For the text-containing cell, return its midpoint in (x, y) coordinate format. 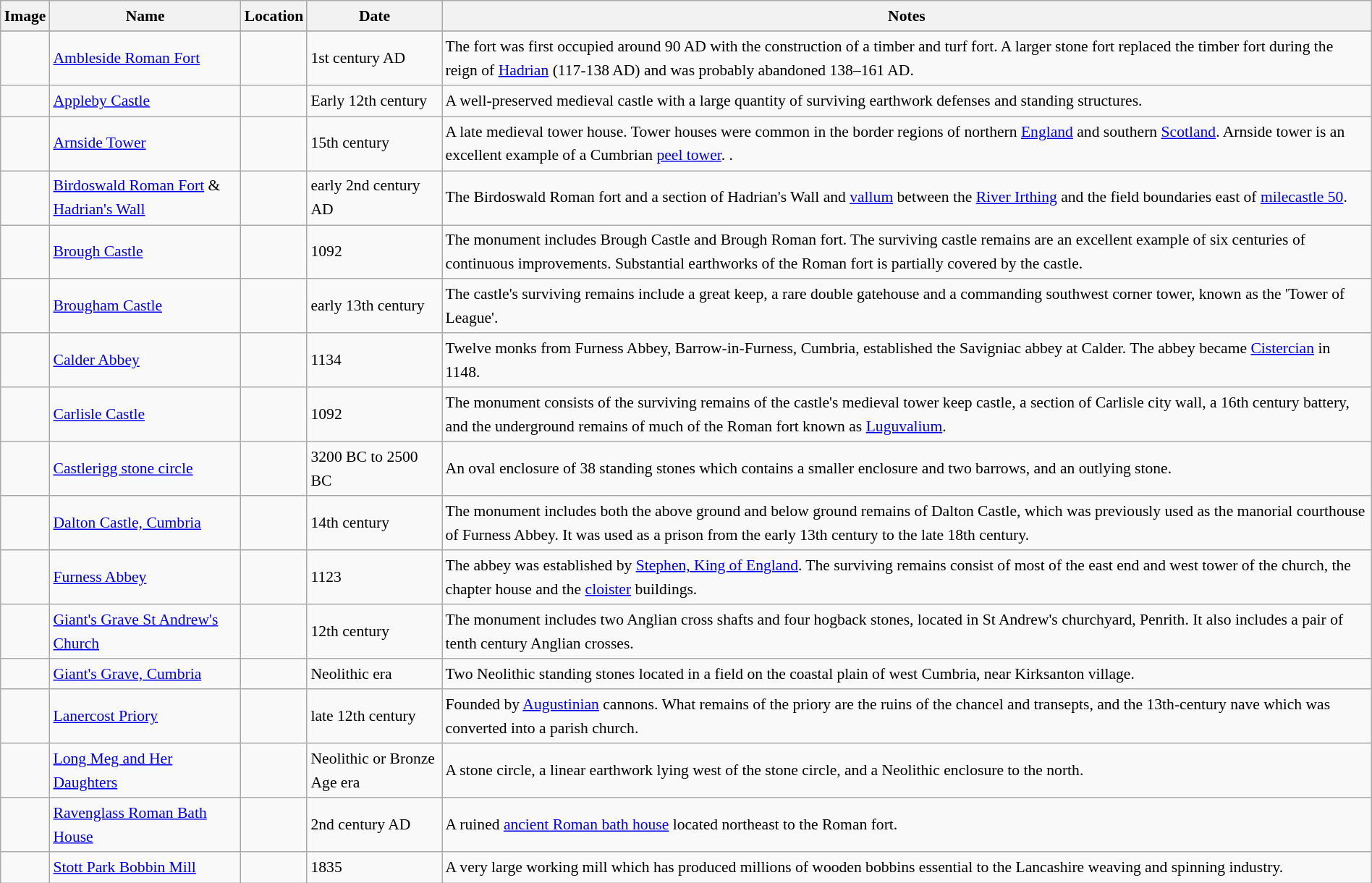
early 2nd century AD (374, 198)
Neolithic or Bronze Age era (374, 772)
1134 (374, 360)
12th century (374, 631)
Image (25, 16)
Arnside Tower (145, 143)
Brougham Castle (145, 307)
1835 (374, 867)
Furness Abbey (145, 578)
Appleby Castle (145, 101)
Notes (906, 16)
Giant's Grave, Cumbria (145, 675)
1st century AD (374, 59)
Carlisle Castle (145, 415)
A very large working mill which has produced millions of wooden bobbins essential to the Lancashire weaving and spinning industry. (906, 867)
Long Meg and Her Daughters (145, 772)
2nd century AD (374, 825)
Early 12th century (374, 101)
A stone circle, a linear earthwork lying west of the stone circle, and a Neolithic enclosure to the north. (906, 772)
Lanercost Priory (145, 717)
An oval enclosure of 38 standing stones which contains a smaller enclosure and two barrows, and an outlying stone. (906, 469)
The Birdoswald Roman fort and a section of Hadrian's Wall and vallum between the River Irthing and the field boundaries east of milecastle 50. (906, 198)
early 13th century (374, 307)
Dalton Castle, Cumbria (145, 523)
15th century (374, 143)
Castlerigg stone circle (145, 469)
Twelve monks from Furness Abbey, Barrow-in-Furness, Cumbria, established the Savigniac abbey at Calder. The abbey became Cistercian in 1148. (906, 360)
14th century (374, 523)
Name (145, 16)
Brough Castle (145, 252)
Ravenglass Roman Bath House (145, 825)
3200 BC to 2500 BC (374, 469)
Ambleside Roman Fort (145, 59)
1123 (374, 578)
A well-preserved medieval castle with a large quantity of surviving earthwork defenses and standing structures. (906, 101)
Date (374, 16)
The castle's surviving remains include a great keep, a rare double gatehouse and a commanding southwest corner tower, known as the 'Tower of League'. (906, 307)
Calder Abbey (145, 360)
Giant's Grave St Andrew's Church (145, 631)
Stott Park Bobbin Mill (145, 867)
Neolithic era (374, 675)
A ruined ancient Roman bath house located northeast to the Roman fort. (906, 825)
late 12th century (374, 717)
Two Neolithic standing stones located in a field on the coastal plain of west Cumbria, near Kirksanton village. (906, 675)
Birdoswald Roman Fort & Hadrian's Wall (145, 198)
Location (274, 16)
